Identify which cell holds the provided text, then report its [x, y] central coordinate. 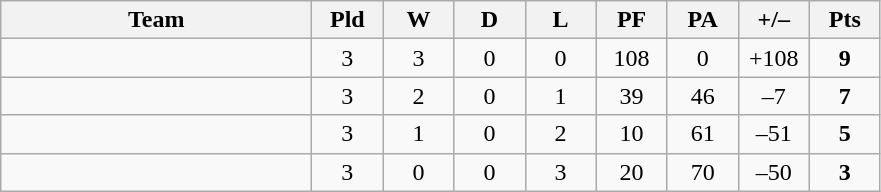
39 [632, 96]
D [490, 20]
61 [702, 134]
+/– [774, 20]
Team [156, 20]
46 [702, 96]
70 [702, 172]
9 [844, 58]
10 [632, 134]
Pld [348, 20]
PA [702, 20]
7 [844, 96]
–7 [774, 96]
–50 [774, 172]
L [560, 20]
5 [844, 134]
20 [632, 172]
+108 [774, 58]
Pts [844, 20]
W [418, 20]
PF [632, 20]
108 [632, 58]
–51 [774, 134]
